From the cell containing the given text, extract its center point as (X, Y) coordinate. 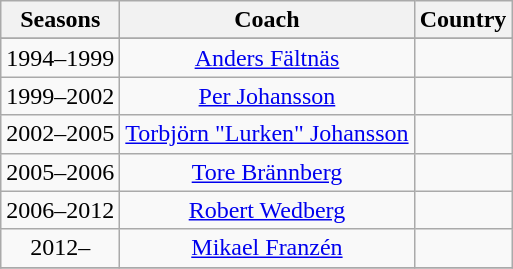
1994–1999 (60, 58)
Per Johansson (267, 96)
2006–2012 (60, 210)
Seasons (60, 20)
Torbjörn "Lurken" Johansson (267, 134)
Tore Brännberg (267, 172)
Robert Wedberg (267, 210)
1999–2002 (60, 96)
Coach (267, 20)
2012– (60, 248)
Mikael Franzén (267, 248)
Anders Fältnäs (267, 58)
2005–2006 (60, 172)
2002–2005 (60, 134)
Country (463, 20)
